From the cell containing the given text, extract its center point as (X, Y) coordinate. 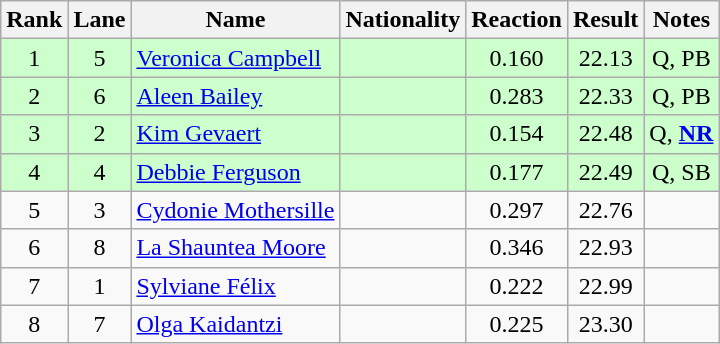
22.99 (605, 286)
Result (605, 20)
Reaction (517, 20)
0.160 (517, 58)
22.76 (605, 210)
0.297 (517, 210)
Veronica Campbell (236, 58)
22.48 (605, 134)
0.222 (517, 286)
23.30 (605, 324)
Rank (34, 20)
Nationality (403, 20)
Name (236, 20)
Aleen Bailey (236, 96)
La Shauntea Moore (236, 248)
Q, NR (682, 134)
0.177 (517, 172)
Olga Kaidantzi (236, 324)
0.346 (517, 248)
Cydonie Mothersille (236, 210)
0.154 (517, 134)
Q, SB (682, 172)
Sylviane Félix (236, 286)
22.33 (605, 96)
Lane (100, 20)
Kim Gevaert (236, 134)
0.283 (517, 96)
Debbie Ferguson (236, 172)
Notes (682, 20)
22.13 (605, 58)
22.49 (605, 172)
0.225 (517, 324)
22.93 (605, 248)
